Locate the cell with the specified text and output its [x, y] center coordinate. 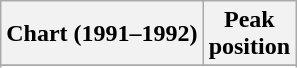
Peakposition [249, 34]
Chart (1991–1992) [102, 34]
